Return the (X, Y) coordinate for the center point of the cell that contains the specified text.  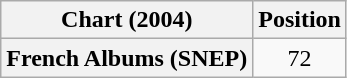
72 (300, 58)
Chart (2004) (127, 20)
French Albums (SNEP) (127, 58)
Position (300, 20)
